Return the (x, y) coordinate for the center point of the cell that contains the specified text.  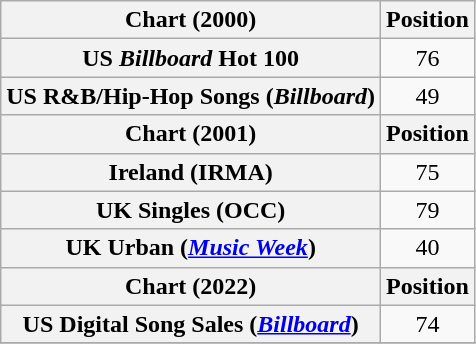
UK Urban (Music Week) (191, 248)
74 (428, 324)
Chart (2022) (191, 286)
76 (428, 58)
UK Singles (OCC) (191, 210)
75 (428, 172)
US Billboard Hot 100 (191, 58)
49 (428, 96)
US R&B/Hip-Hop Songs (Billboard) (191, 96)
79 (428, 210)
Chart (2000) (191, 20)
Ireland (IRMA) (191, 172)
US Digital Song Sales (Billboard) (191, 324)
40 (428, 248)
Chart (2001) (191, 134)
